Scan for the cell matching the given text and deliver its [X, Y] coordinate at center. 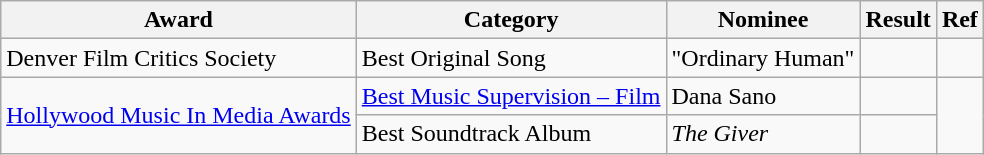
Dana Sano [763, 96]
Best Original Song [511, 58]
Ref [960, 20]
The Giver [763, 134]
Denver Film Critics Society [179, 58]
Category [511, 20]
Best Music Supervision – Film [511, 96]
Result [898, 20]
Nominee [763, 20]
Hollywood Music In Media Awards [179, 115]
Award [179, 20]
"Ordinary Human" [763, 58]
Best Soundtrack Album [511, 134]
